Scan for the cell matching the given text and deliver its [X, Y] coordinate at center. 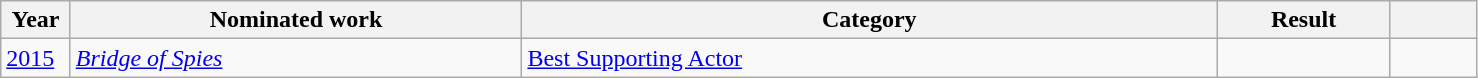
Bridge of Spies [296, 58]
Year [36, 20]
Best Supporting Actor [870, 58]
2015 [36, 58]
Result [1304, 20]
Category [870, 20]
Nominated work [296, 20]
